Extract the (x, y) coordinate from the center of the cell holding the provided text.  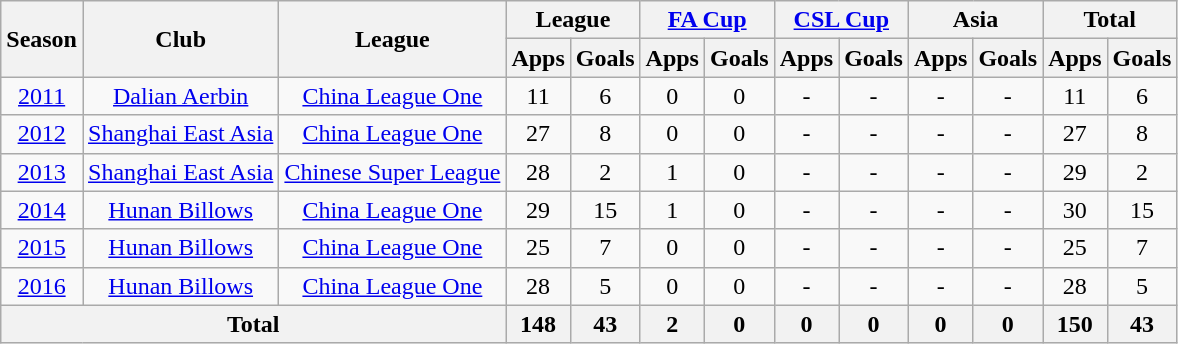
2012 (42, 134)
Season (42, 39)
FA Cup (707, 20)
Asia (975, 20)
2014 (42, 210)
Club (180, 39)
2015 (42, 248)
CSL Cup (841, 20)
Chinese Super League (392, 172)
30 (1075, 210)
2011 (42, 96)
Dalian Aerbin (180, 96)
2013 (42, 172)
2016 (42, 286)
150 (1075, 324)
148 (538, 324)
